Locate the cell with the specified text and output its [x, y] center coordinate. 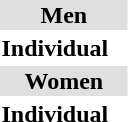
Women [64, 81]
Men [64, 15]
Individual [55, 48]
